Extract the (X, Y) coordinate from the center of the cell holding the provided text.  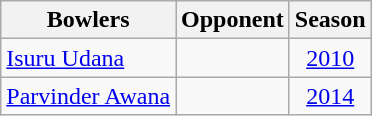
Season (330, 20)
2010 (330, 58)
2014 (330, 96)
Parvinder Awana (88, 96)
Bowlers (88, 20)
Isuru Udana (88, 58)
Opponent (233, 20)
